For the text-containing cell, return its midpoint in [x, y] coordinate format. 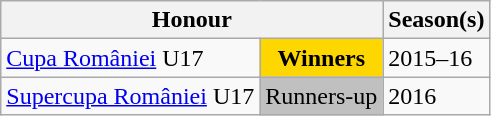
2015–16 [436, 58]
2016 [436, 96]
Winners [322, 58]
Cupa României U17 [130, 58]
Season(s) [436, 20]
Honour [192, 20]
Runners-up [322, 96]
Supercupa României U17 [130, 96]
